Extract the [x, y] coordinate from the center of the cell holding the provided text.  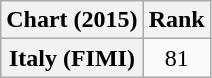
Rank [176, 20]
81 [176, 58]
Italy (FIMI) [72, 58]
Chart (2015) [72, 20]
